Find where the given text appears and provide that cell's center as (x, y) coordinate. 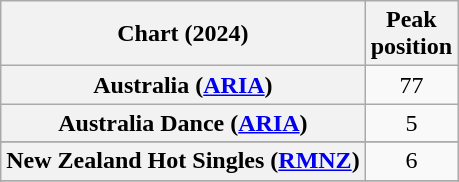
Chart (2024) (183, 34)
Australia (ARIA) (183, 85)
5 (411, 123)
New Zealand Hot Singles (RMNZ) (183, 161)
77 (411, 85)
Peakposition (411, 34)
6 (411, 161)
Australia Dance (ARIA) (183, 123)
